Determine the [X, Y] coordinate at the center of the cell enclosing the given text.  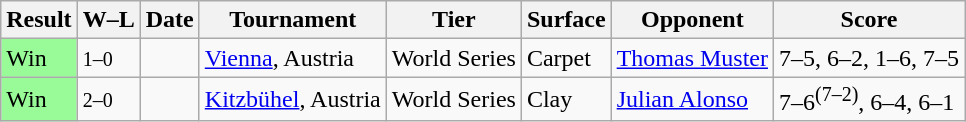
Result [39, 20]
Tier [454, 20]
W–L [108, 20]
7–5, 6–2, 1–6, 7–5 [870, 58]
Clay [566, 100]
Tournament [292, 20]
2–0 [108, 100]
7–6(7–2), 6–4, 6–1 [870, 100]
Julian Alonso [692, 100]
Kitzbühel, Austria [292, 100]
Vienna, Austria [292, 58]
Opponent [692, 20]
Score [870, 20]
Thomas Muster [692, 58]
1–0 [108, 58]
Date [170, 20]
Carpet [566, 58]
Surface [566, 20]
